Find where the given text appears and provide that cell's center as (X, Y) coordinate. 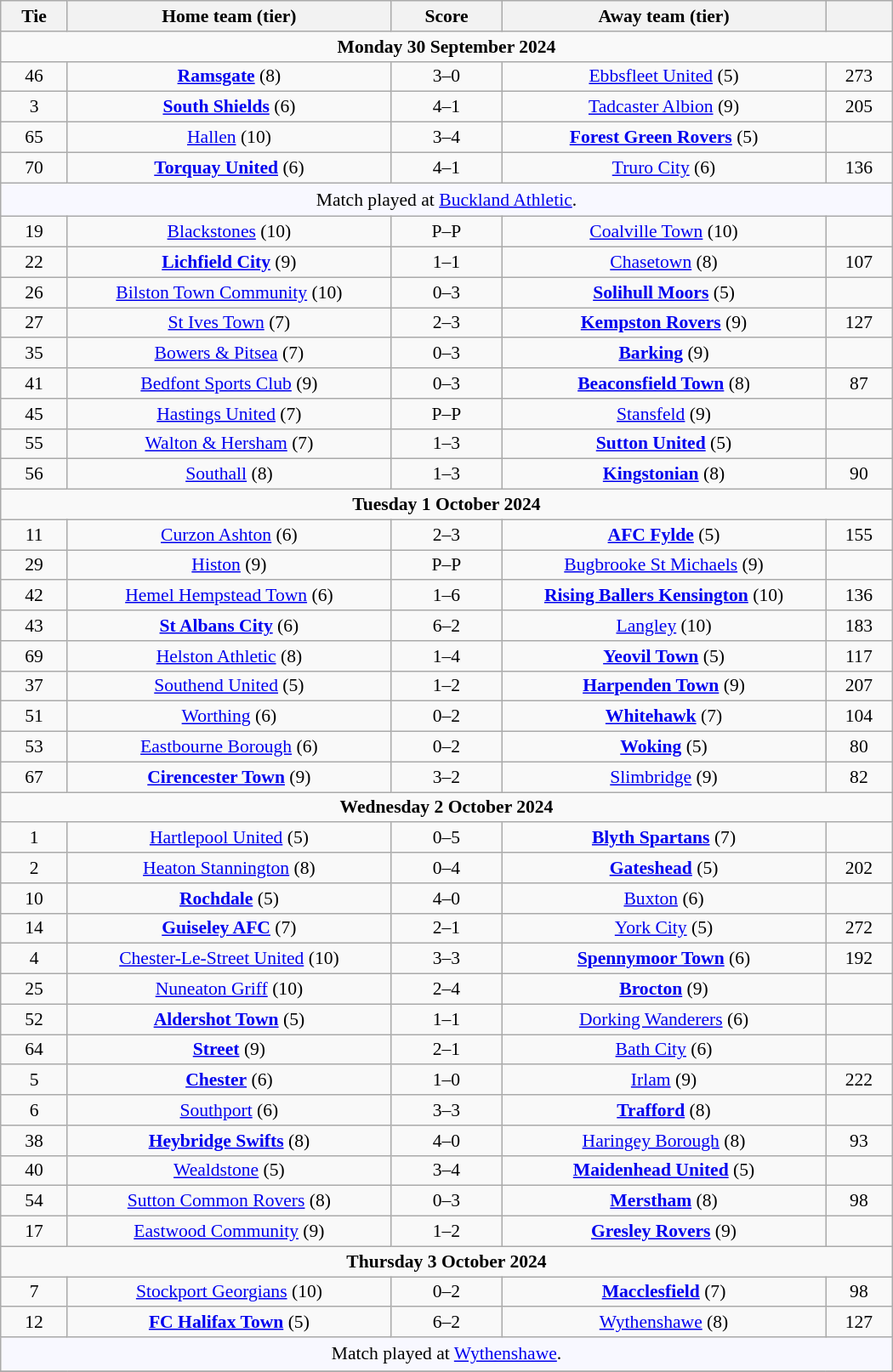
65 (34, 138)
Tuesday 1 October 2024 (446, 505)
York City (5) (664, 928)
12 (34, 1323)
Yeovil Town (5) (664, 656)
22 (34, 263)
Ramsgate (8) (229, 77)
35 (34, 354)
Gresley Rovers (9) (664, 1232)
1–6 (446, 596)
Bowers & Pitsea (7) (229, 354)
Irlam (9) (664, 1080)
Haringey Borough (8) (664, 1141)
Macclesfield (7) (664, 1292)
FC Halifax Town (5) (229, 1323)
273 (859, 77)
53 (34, 747)
Aldershot Town (5) (229, 1019)
Wealdstone (5) (229, 1171)
Rochdale (5) (229, 899)
93 (859, 1141)
64 (34, 1050)
Spennymoor Town (6) (664, 959)
1–0 (446, 1080)
19 (34, 232)
Forest Green Rovers (5) (664, 138)
1 (34, 838)
Chester-Le-Street United (10) (229, 959)
26 (34, 292)
Southport (6) (229, 1110)
Tadcaster Albion (9) (664, 107)
42 (34, 596)
Eastwood Community (9) (229, 1232)
Heaton Stannington (8) (229, 868)
Rising Ballers Kensington (10) (664, 596)
67 (34, 777)
38 (34, 1141)
1–4 (446, 656)
5 (34, 1080)
222 (859, 1080)
69 (34, 656)
Torquay United (6) (229, 167)
155 (859, 535)
29 (34, 565)
Southall (8) (229, 474)
Score (446, 16)
Chester (6) (229, 1080)
Beaconsfield Town (8) (664, 383)
Helston Athletic (8) (229, 656)
Sutton United (5) (664, 444)
51 (34, 717)
70 (34, 167)
87 (859, 383)
Lichfield City (9) (229, 263)
202 (859, 868)
Maidenhead United (5) (664, 1171)
11 (34, 535)
10 (34, 899)
104 (859, 717)
Histon (9) (229, 565)
54 (34, 1201)
207 (859, 686)
Away team (tier) (664, 16)
Southend United (5) (229, 686)
Bilston Town Community (10) (229, 292)
192 (859, 959)
107 (859, 263)
Sutton Common Rovers (8) (229, 1201)
Slimbridge (9) (664, 777)
Nuneaton Griff (10) (229, 989)
Street (9) (229, 1050)
Tie (34, 16)
3 (34, 107)
183 (859, 626)
Trafford (8) (664, 1110)
3–0 (446, 77)
27 (34, 323)
Hastings United (7) (229, 414)
Blyth Spartans (7) (664, 838)
4 (34, 959)
52 (34, 1019)
Merstham (8) (664, 1201)
Walton & Hersham (7) (229, 444)
Whitehawk (7) (664, 717)
Stansfeld (9) (664, 414)
Bath City (6) (664, 1050)
Langley (10) (664, 626)
3–2 (446, 777)
Bugbrooke St Michaels (9) (664, 565)
25 (34, 989)
272 (859, 928)
Blackstones (10) (229, 232)
90 (859, 474)
Hemel Hempstead Town (6) (229, 596)
South Shields (6) (229, 107)
St Albans City (6) (229, 626)
Solihull Moors (5) (664, 292)
80 (859, 747)
6 (34, 1110)
46 (34, 77)
82 (859, 777)
Kempston Rovers (9) (664, 323)
Match played at Wythenshawe. (446, 1354)
17 (34, 1232)
Stockport Georgians (10) (229, 1292)
37 (34, 686)
Thursday 3 October 2024 (446, 1261)
2 (34, 868)
Kingstonian (8) (664, 474)
Chasetown (8) (664, 263)
St Ives Town (7) (229, 323)
56 (34, 474)
45 (34, 414)
40 (34, 1171)
41 (34, 383)
Buxton (6) (664, 899)
AFC Fylde (5) (664, 535)
Home team (tier) (229, 16)
Harpenden Town (9) (664, 686)
Barking (9) (664, 354)
0–4 (446, 868)
55 (34, 444)
Bedfont Sports Club (9) (229, 383)
Woking (5) (664, 747)
Heybridge Swifts (8) (229, 1141)
2–4 (446, 989)
Curzon Ashton (6) (229, 535)
Wednesday 2 October 2024 (446, 808)
Monday 30 September 2024 (446, 47)
Guiseley AFC (7) (229, 928)
117 (859, 656)
Dorking Wanderers (6) (664, 1019)
Ebbsfleet United (5) (664, 77)
Coalville Town (10) (664, 232)
Eastbourne Borough (6) (229, 747)
Brocton (9) (664, 989)
Hallen (10) (229, 138)
205 (859, 107)
14 (34, 928)
Gateshead (5) (664, 868)
Truro City (6) (664, 167)
Hartlepool United (5) (229, 838)
Wythenshawe (8) (664, 1323)
Match played at Buckland Athletic. (446, 200)
0–5 (446, 838)
Worthing (6) (229, 717)
Cirencester Town (9) (229, 777)
43 (34, 626)
7 (34, 1292)
